Provide the [X, Y] coordinate of the cell's center where the given text is located.  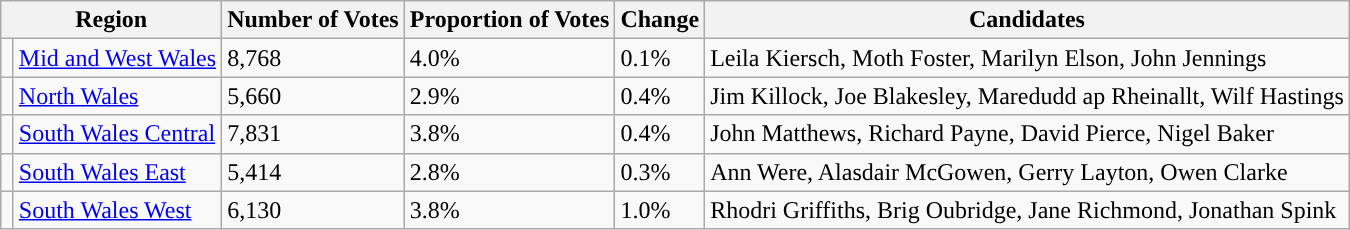
2.9% [510, 96]
Ann Were, Alasdair McGowen, Gerry Layton, Owen Clarke [1028, 172]
Proportion of Votes [510, 20]
5,660 [314, 96]
4.0% [510, 58]
South Wales Central [117, 134]
0.1% [660, 58]
North Wales [117, 96]
1.0% [660, 210]
6,130 [314, 210]
John Matthews, Richard Payne, David Pierce, Nigel Baker [1028, 134]
Region [112, 20]
Rhodri Griffiths, Brig Oubridge, Jane Richmond, Jonathan Spink [1028, 210]
Jim Killock, Joe Blakesley, Maredudd ap Rheinallt, Wilf Hastings [1028, 96]
2.8% [510, 172]
Candidates [1028, 20]
South Wales West [117, 210]
Change [660, 20]
7,831 [314, 134]
5,414 [314, 172]
South Wales East [117, 172]
Leila Kiersch, Moth Foster, Marilyn Elson, John Jennings [1028, 58]
0.3% [660, 172]
Number of Votes [314, 20]
Mid and West Wales [117, 58]
8,768 [314, 58]
